Return the [x, y] coordinate for the center point of the cell that contains the specified text.  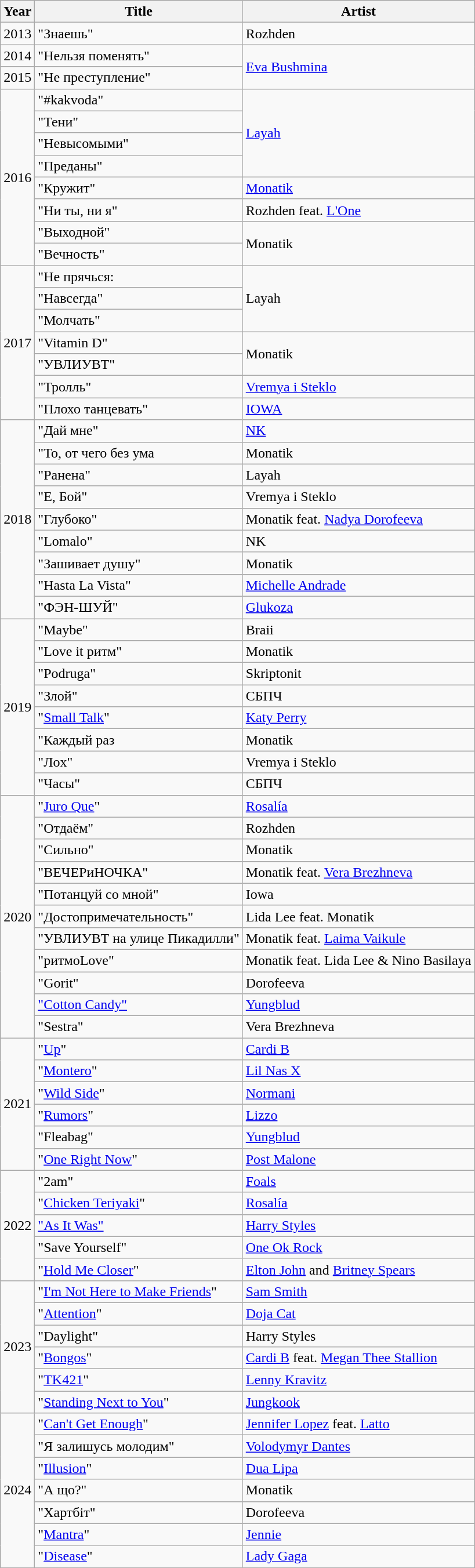
Lizzo [358, 1115]
Cardi B [358, 1049]
2021 [17, 1104]
"УВЛИУВТ на улице Пикадилли" [139, 938]
"Плохо танцевать" [139, 409]
Rozhden feat. L'One [358, 210]
"Невысомыми" [139, 144]
Glukoza [358, 607]
"Часы" [139, 784]
"Выходной" [139, 232]
"Love it ритм" [139, 652]
Skriptonit [358, 674]
Jennifer Lopez feat. Latto [358, 1424]
"Ранена" [139, 475]
"Vitamin D" [139, 343]
2015 [17, 78]
"Хартбіт" [139, 1512]
2024 [17, 1490]
"Тролль" [139, 387]
Elton John and Britney Spears [358, 1269]
Vera Brezhneva [358, 1027]
"Rumors" [139, 1115]
"Disease" [139, 1556]
"Нельзя поменять" [139, 56]
"Сильно" [139, 850]
Katy Perry [358, 718]
"Молчать" [139, 321]
"Wild Side" [139, 1093]
"ритмоLove" [139, 960]
"2am" [139, 1181]
One Ok Rock [358, 1247]
"Podruga" [139, 674]
2014 [17, 56]
"As It Was" [139, 1225]
2020 [17, 916]
IOWA [358, 409]
Volodymyr Dantes [358, 1446]
Iowa [358, 894]
Monatik feat. Laima Vaikule [358, 938]
"Отдаём" [139, 828]
"Знаешь" [139, 34]
"Daylight" [139, 1335]
"Fleabag" [139, 1137]
Monatik feat. Lida Lee & Nino Basilaya [358, 960]
"Навсегда" [139, 299]
"Hasta La Vista" [139, 585]
"Каждый раз [139, 740]
Jungkook [358, 1402]
Eva Bushmina [358, 67]
"Вечность" [139, 254]
"Е, Бой" [139, 497]
Post Malone [358, 1159]
"Дай мне" [139, 431]
"Up" [139, 1049]
"Small Talk" [139, 718]
"Maybe" [139, 629]
2016 [17, 177]
Cardi B feat. Megan Thee Stallion [358, 1358]
Normani [358, 1093]
"Lomalo" [139, 541]
"Illusion" [139, 1468]
Sam Smith [358, 1291]
2022 [17, 1225]
"Chicken Teriyaki" [139, 1203]
Monatik feat. Nadya Dorofeeva [358, 519]
"Juro Que" [139, 806]
"Save Yourself" [139, 1247]
2019 [17, 706]
"Достопримечательность" [139, 916]
"Gorit" [139, 983]
"Can't Get Enough" [139, 1424]
"Кружит" [139, 188]
"ФЭН-ШУЙ" [139, 607]
Lil Nas X [358, 1071]
Braii [358, 629]
2017 [17, 343]
"Я залишусь молодим" [139, 1446]
"Ни ты, ни я" [139, 210]
Michelle Andrade [358, 585]
Title [139, 12]
Lady Gaga [358, 1556]
Year [17, 12]
Dua Lipa [358, 1468]
2013 [17, 34]
"Потанцуй со мной" [139, 894]
"Cotton Candy" [139, 1005]
"Преданы" [139, 166]
"Зашивает душу" [139, 563]
Lida Lee feat. Monatik [358, 916]
Lenny Kravitz [358, 1380]
"Не прячься: [139, 277]
"Не преступление" [139, 78]
Jennie [358, 1534]
"Злой" [139, 696]
"Bongos" [139, 1358]
"One Right Now" [139, 1159]
"Глубоко" [139, 519]
"Sestra" [139, 1027]
"А що?" [139, 1490]
"Montero" [139, 1071]
"Mantra" [139, 1534]
2018 [17, 520]
Monatik feat. Vera Brezhneva [358, 872]
"I'm Not Here to Make Friends" [139, 1291]
"Attention" [139, 1313]
"ВЕЧЕРиНОЧКА" [139, 872]
Doja Cat [358, 1313]
Artist [358, 12]
"То, от чего без ума [139, 453]
Foals [358, 1181]
"#kakvoda" [139, 100]
"Тени" [139, 122]
"УВЛИУВТ" [139, 365]
2023 [17, 1346]
"TK421" [139, 1380]
"Лoх" [139, 762]
"Standing Next to You" [139, 1402]
"Hold Me Closer" [139, 1269]
